Output the (x, y) coordinate of the center of the cell containing the given text.  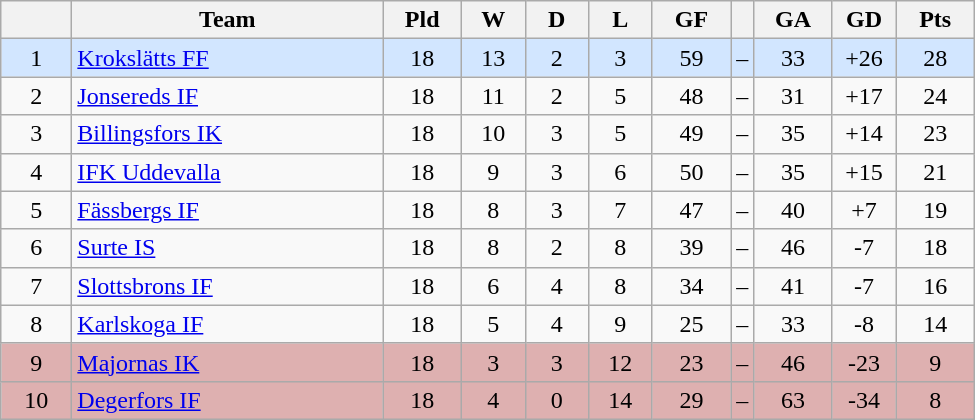
+7 (864, 210)
+17 (864, 96)
+26 (864, 58)
16 (936, 286)
63 (794, 400)
28 (936, 58)
Krokslätts FF (228, 58)
Pld (422, 20)
Jonsereds IF (228, 96)
50 (692, 172)
Pts (936, 20)
Degerfors IF (228, 400)
Majornas IK (228, 362)
41 (794, 286)
48 (692, 96)
L (621, 20)
-34 (864, 400)
31 (794, 96)
GD (864, 20)
GA (794, 20)
24 (936, 96)
Surte IS (228, 248)
IFK Uddevalla (228, 172)
19 (936, 210)
+14 (864, 134)
29 (692, 400)
D (557, 20)
-23 (864, 362)
-8 (864, 324)
40 (794, 210)
25 (692, 324)
0 (557, 400)
47 (692, 210)
13 (493, 58)
1 (36, 58)
Team (228, 20)
+15 (864, 172)
GF (692, 20)
Karlskoga IF (228, 324)
12 (621, 362)
49 (692, 134)
11 (493, 96)
W (493, 20)
34 (692, 286)
Slottsbrons IF (228, 286)
Billingsfors IK (228, 134)
21 (936, 172)
39 (692, 248)
Fässbergs IF (228, 210)
59 (692, 58)
